Capture the cell that displays the provided text and extract its (x, y) central coordinate. 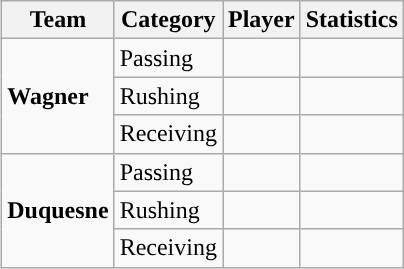
Category (168, 20)
Team (58, 20)
Wagner (58, 96)
Player (261, 20)
Duquesne (58, 210)
Statistics (352, 20)
